For the text-containing cell, return its midpoint in (x, y) coordinate format. 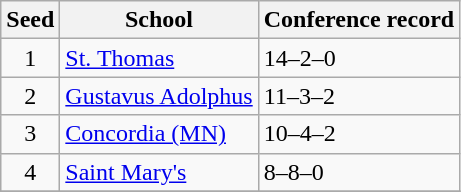
Conference record (358, 20)
8–8–0 (358, 172)
11–3–2 (358, 96)
4 (30, 172)
10–4–2 (358, 134)
3 (30, 134)
St. Thomas (159, 58)
1 (30, 58)
Concordia (MN) (159, 134)
Gustavus Adolphus (159, 96)
14–2–0 (358, 58)
Saint Mary's (159, 172)
School (159, 20)
Seed (30, 20)
2 (30, 96)
